Return (x, y) of the center of cell containing provided text 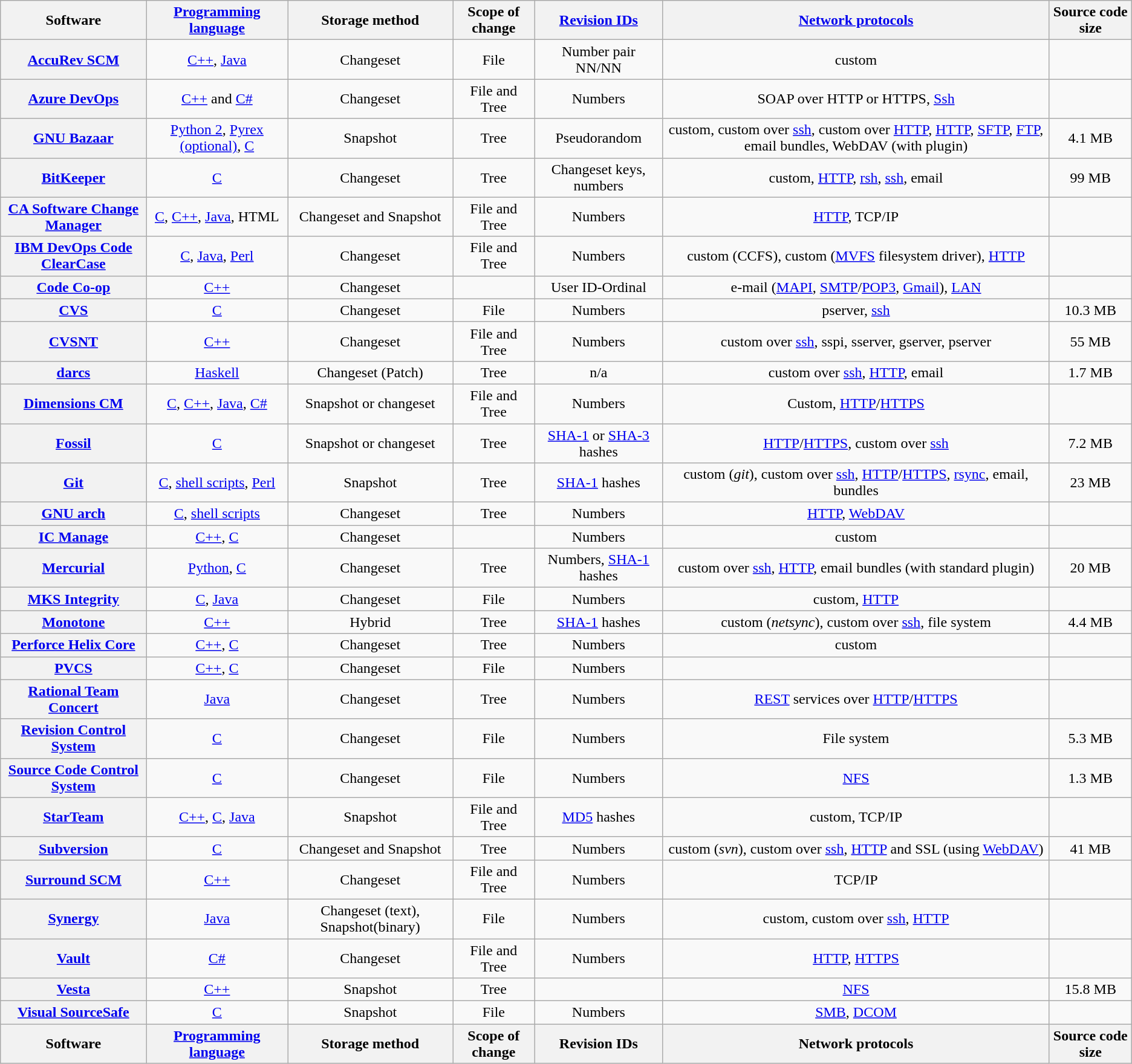
BitKeeper (74, 178)
C, C++, Java, C# (217, 404)
55 MB (1090, 341)
StarTeam (74, 817)
Fossil (74, 443)
custom over ssh, sspi, sserver, gserver, pserver (856, 341)
MD5 hashes (599, 817)
IC Manage (74, 537)
Visual SourceSafe (74, 1013)
CA Software Change Manager (74, 216)
REST services over HTTP/HTTPS (856, 699)
HTTP, HTTPS (856, 958)
AccuRev SCM (74, 59)
custom (CCFS), custom (MVFS filesystem driver), HTTP (856, 256)
Hybrid (370, 622)
C, Java (217, 599)
Vault (74, 958)
Number pair NN/NN (599, 59)
Code Co-op (74, 287)
custom (git), custom over ssh, HTTP/HTTPS, rsync, email, bundles (856, 482)
custom over ssh, HTTP, email (856, 372)
Changeset keys, numbers (599, 178)
custom, HTTP, rsh, ssh, email (856, 178)
7.2 MB (1090, 443)
Mercurial (74, 568)
20 MB (1090, 568)
10.3 MB (1090, 310)
Pseudorandom (599, 138)
Dimensions CM (74, 404)
HTTP/HTTPS, custom over ssh (856, 443)
custom, HTTP (856, 599)
Vesta (74, 990)
15.8 MB (1090, 990)
23 MB (1090, 482)
User ID-Ordinal (599, 287)
custom (svn), custom over ssh, HTTP and SSL (using WebDAV) (856, 848)
Synergy (74, 919)
e-mail (MAPI, SMTP/POP3, Gmail), LAN (856, 287)
darcs (74, 372)
custom, custom over ssh, custom over HTTP, HTTP, SFTP, FTP, email bundles, WebDAV (with plugin) (856, 138)
custom (netsync), custom over ssh, file system (856, 622)
C# (217, 958)
Changeset (Patch) (370, 372)
PVCS (74, 668)
Perforce Helix Core (74, 645)
Azure DevOps (74, 99)
File system (856, 739)
Rational Team Concert (74, 699)
HTTP, TCP/IP (856, 216)
41 MB (1090, 848)
C, C++, Java, HTML (217, 216)
C++ and C# (217, 99)
Custom, HTTP/HTTPS (856, 404)
Revision Control System (74, 739)
GNU arch (74, 514)
C++, Java (217, 59)
MKS Integrity (74, 599)
TCP/IP (856, 879)
SMB, DCOM (856, 1013)
GNU Bazaar (74, 138)
custom, TCP/IP (856, 817)
n/a (599, 372)
IBM DevOps Code ClearCase (74, 256)
4.4 MB (1090, 622)
pserver, ssh (856, 310)
1.3 MB (1090, 777)
Haskell (217, 372)
C, Java, Perl (217, 256)
custom, custom over ssh, HTTP (856, 919)
Monotone (74, 622)
4.1 MB (1090, 138)
Numbers, SHA-1 hashes (599, 568)
C, shell scripts, Perl (217, 482)
5.3 MB (1090, 739)
Subversion (74, 848)
SOAP over HTTP or HTTPS, Ssh (856, 99)
custom over ssh, HTTP, email bundles (with standard plugin) (856, 568)
Surround SCM (74, 879)
SHA-1 or SHA-3 hashes (599, 443)
C++, C, Java (217, 817)
Python 2, Pyrex (optional), C (217, 138)
Changeset (text), Snapshot(binary) (370, 919)
HTTP, WebDAV (856, 514)
1.7 MB (1090, 372)
Python, C (217, 568)
CVSNT (74, 341)
99 MB (1090, 178)
Source Code Control System (74, 777)
Git (74, 482)
CVS (74, 310)
C, shell scripts (217, 514)
